For the text-containing cell, return its midpoint in (X, Y) coordinate format. 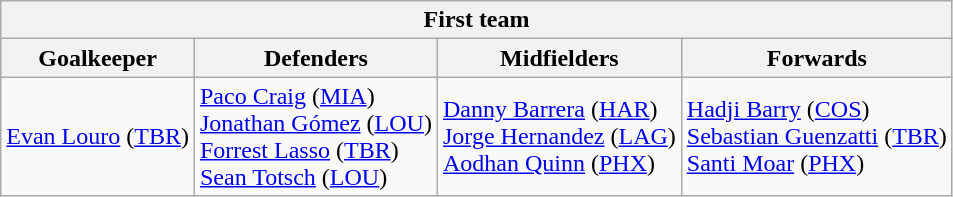
Midfielders (559, 58)
Evan Louro (TBR) (98, 136)
Hadji Barry (COS) Sebastian Guenzatti (TBR) Santi Moar (PHX) (816, 136)
Danny Barrera (HAR) Jorge Hernandez (LAG) Aodhan Quinn (PHX) (559, 136)
First team (477, 20)
Defenders (316, 58)
Goalkeeper (98, 58)
Paco Craig (MIA) Jonathan Gómez (LOU) Forrest Lasso (TBR) Sean Totsch (LOU) (316, 136)
Forwards (816, 58)
